Provide the [X, Y] coordinate of the cell's center where the given text is located.  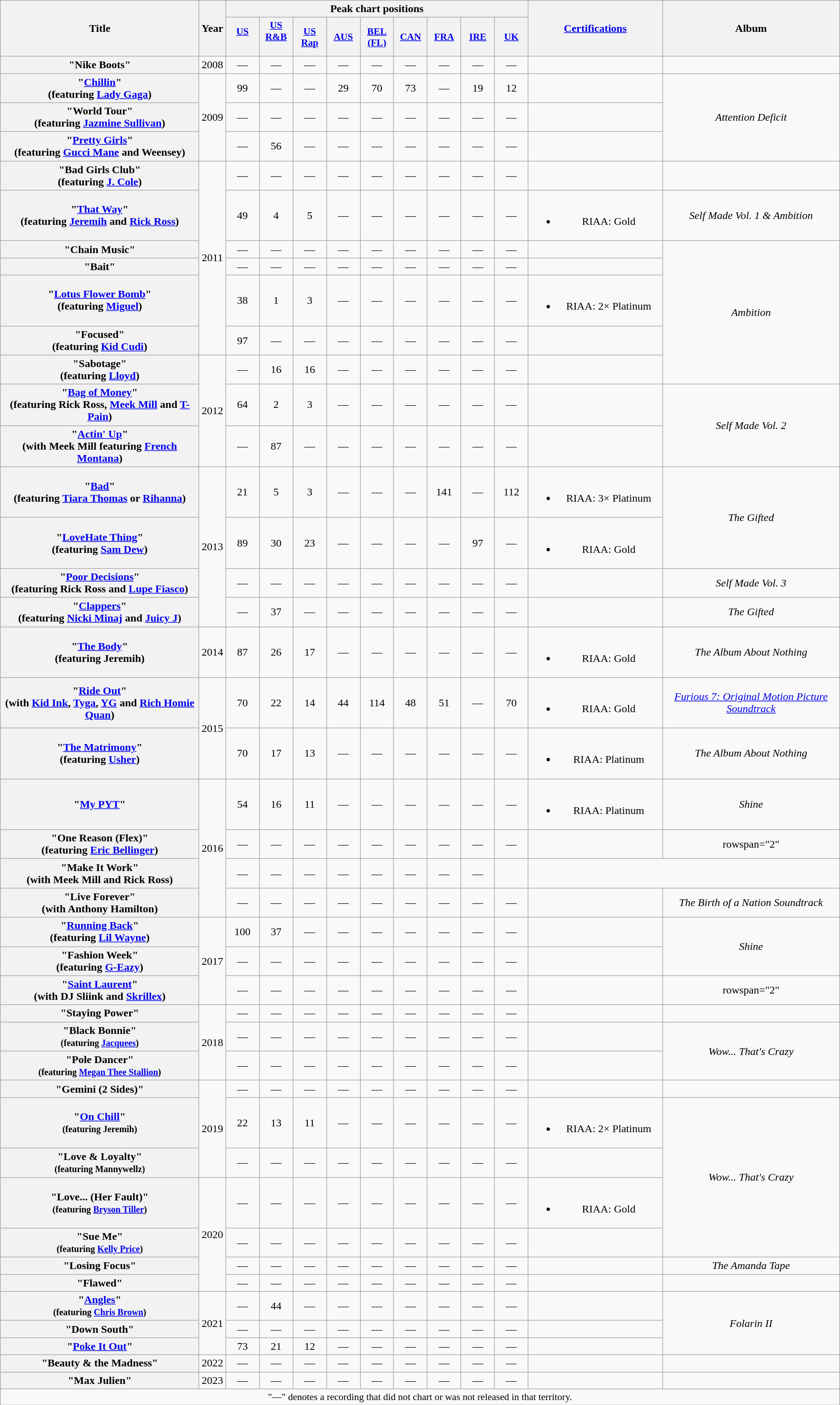
"Focused"(featuring Kid Cudi) [100, 340]
114 [377, 703]
2020 [213, 1234]
Attention Deficit [751, 118]
"LoveHate Thing"(featuring Sam Dew) [100, 543]
RIAA: 3× Platinum [595, 492]
"The Matrimony"(featuring Usher) [100, 754]
1 [276, 301]
"Bait" [100, 267]
"Bad"(featuring Tiara Thomas or Rihanna) [100, 492]
"Ride Out"(with Kid Ink, Tyga, YG and Rich Homie Quan) [100, 703]
"Love & Loyalty"(featuring Mannywellz) [100, 1162]
The Birth of a Nation Soundtrack [751, 903]
"That Way"(featuring Jeremih and Rick Ross) [100, 215]
2009 [213, 118]
14 [310, 703]
IRE [477, 37]
"On Chill"(featuring Jeremih) [100, 1123]
Certifications [595, 29]
USRap [310, 37]
Self Made Vol. 3 [751, 582]
2012 [213, 411]
AUS [344, 37]
99 [242, 88]
30 [276, 543]
2011 [213, 258]
29 [344, 88]
48 [410, 703]
"Down South" [100, 1329]
"—" denotes a recording that did not chart or was not released in that territory. [420, 1397]
2022 [213, 1363]
"Chain Music" [100, 249]
"The Body"(featuring Jeremih) [100, 652]
"Black Bonnie"(featuring Jacquees) [100, 1037]
64 [242, 405]
"Nike Boots" [100, 65]
The Amanda Tape [751, 1266]
"Clappers"(featuring Nicki Minaj and Juicy J) [100, 612]
"Running Back"(featuring Lil Wayne) [100, 932]
54 [242, 804]
2015 [213, 728]
2018 [213, 1042]
89 [242, 543]
"Max Julien" [100, 1380]
49 [242, 215]
"World Tour"(featuring Jazmine Sullivan) [100, 118]
UK [512, 37]
"Sue Me"(featuring Kelly Price) [100, 1243]
Folarin II [751, 1323]
"Sabotage"(featuring Lloyd) [100, 370]
"My PYT" [100, 804]
2014 [213, 652]
19 [477, 88]
112 [512, 492]
23 [310, 543]
Album [751, 29]
BEL (FL) [377, 37]
2021 [213, 1323]
141 [444, 492]
"Chillin"(featuring Lady Gaga) [100, 88]
Year [213, 29]
2019 [213, 1129]
"Fashion Week"(featuring G-Eazy) [100, 961]
2023 [213, 1380]
26 [276, 652]
"Staying Power" [100, 1013]
US [242, 37]
"Poke It Out" [100, 1346]
2 [276, 405]
USR&B [276, 37]
Furious 7: Original Motion Picture Soundtrack [751, 703]
"Love... (Her Fault)"(featuring Bryson Tiller) [100, 1203]
"Losing Focus" [100, 1266]
38 [242, 301]
Self Made Vol. 1 & Ambition [751, 215]
2017 [213, 961]
"One Reason (Flex)"(featuring Eric Bellinger) [100, 845]
100 [242, 932]
"Actin' Up"(with Meek Mill featuring French Montana) [100, 446]
"Saint Laurent"(with DJ Sliink and Skrillex) [100, 990]
51 [444, 703]
"Bad Girls Club"(featuring J. Cole) [100, 176]
"Pole Dancer"(featuring Megan Thee Stallion) [100, 1065]
"Gemini (2 Sides)" [100, 1089]
"Live Forever"(with Anthony Hamilton) [100, 903]
"Beauty & the Madness" [100, 1363]
4 [276, 215]
2008 [213, 65]
Ambition [751, 312]
"Make It Work"(with Meek Mill and Rick Ross) [100, 873]
"Angles"(featuring Chris Brown) [100, 1306]
"Flawed" [100, 1283]
"Lotus Flower Bomb"(featuring Miguel) [100, 301]
2013 [213, 547]
Self Made Vol. 2 [751, 425]
"Bag of Money"(featuring Rick Ross, Meek Mill and T-Pain) [100, 405]
"Pretty Girls"(featuring Gucci Mane and Weensey) [100, 146]
56 [276, 146]
Peak chart positions [377, 9]
"Poor Decisions"(featuring Rick Ross and Lupe Fiasco) [100, 582]
CAN [410, 37]
Title [100, 29]
2016 [213, 848]
FRA [444, 37]
